Provide the (x, y) coordinate of the cell's center where the given text is located.  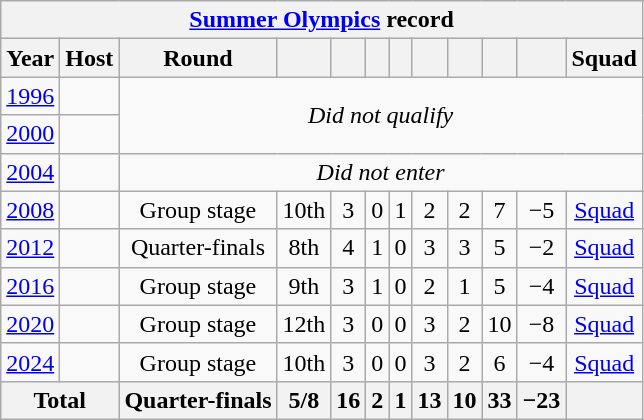
2000 (30, 134)
Did not qualify (380, 115)
2004 (30, 172)
2024 (30, 362)
Total (60, 400)
16 (348, 400)
12th (304, 324)
6 (500, 362)
13 (430, 400)
−2 (542, 248)
9th (304, 286)
8th (304, 248)
−8 (542, 324)
Year (30, 58)
1996 (30, 96)
5/8 (304, 400)
2012 (30, 248)
Did not enter (380, 172)
Summer Olympics record (322, 20)
2008 (30, 210)
Round (198, 58)
2020 (30, 324)
33 (500, 400)
Host (90, 58)
4 (348, 248)
−5 (542, 210)
2016 (30, 286)
−23 (542, 400)
7 (500, 210)
